Output the (x, y) coordinate of the center of the cell containing the given text.  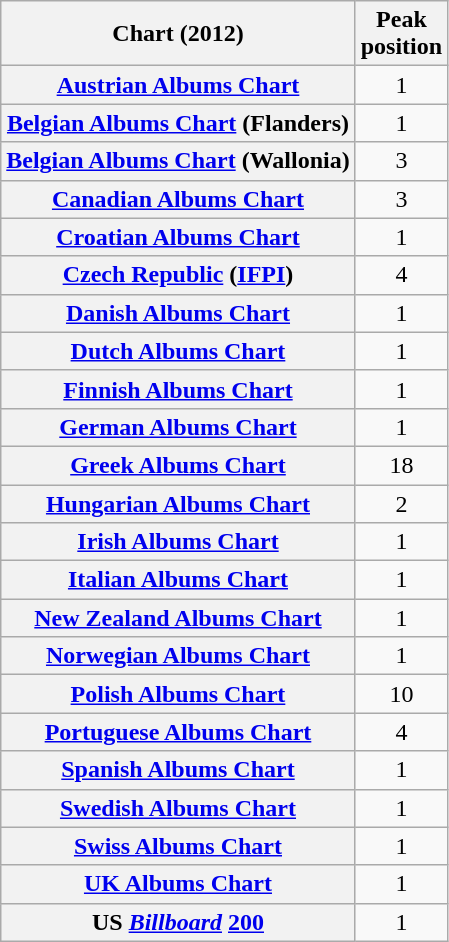
Danish Albums Chart (178, 313)
Croatian Albums Chart (178, 237)
Swedish Albums Chart (178, 808)
2 (401, 503)
US Billboard 200 (178, 922)
Hungarian Albums Chart (178, 503)
Portuguese Albums Chart (178, 732)
Belgian Albums Chart (Wallonia) (178, 161)
Belgian Albums Chart (Flanders) (178, 123)
German Albums Chart (178, 427)
18 (401, 465)
Chart (2012) (178, 34)
Czech Republic (IFPI) (178, 275)
UK Albums Chart (178, 884)
Norwegian Albums Chart (178, 656)
Peakposition (401, 34)
Dutch Albums Chart (178, 351)
Canadian Albums Chart (178, 199)
New Zealand Albums Chart (178, 618)
Finnish Albums Chart (178, 389)
Greek Albums Chart (178, 465)
Swiss Albums Chart (178, 846)
10 (401, 694)
Irish Albums Chart (178, 542)
Spanish Albums Chart (178, 770)
Polish Albums Chart (178, 694)
Italian Albums Chart (178, 580)
Austrian Albums Chart (178, 85)
